Detect which cell encompasses the target text, then output its [X, Y] center coordinate. 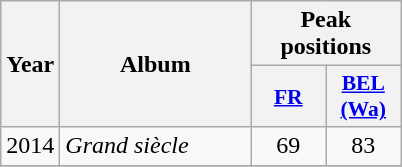
Album [156, 64]
Peak positions [326, 34]
69 [288, 146]
FR [288, 96]
Grand siècle [156, 146]
83 [364, 146]
Year [30, 64]
2014 [30, 146]
BEL (Wa) [364, 96]
